Detect which cell encompasses the target text, then output its (x, y) center coordinate. 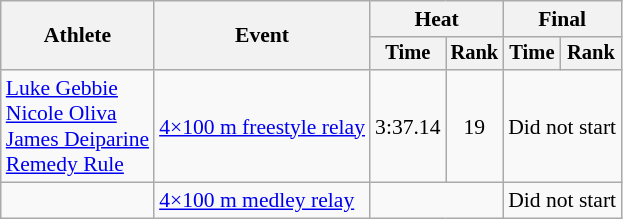
19 (475, 126)
Heat (436, 19)
Athlete (78, 36)
Luke GebbieNicole OlivaJames DeiparineRemedy Rule (78, 126)
Final (562, 19)
3:37.14 (408, 126)
4×100 m freestyle relay (262, 126)
Event (262, 36)
4×100 m medley relay (262, 201)
